Identify which cell holds the provided text, then report its [x, y] central coordinate. 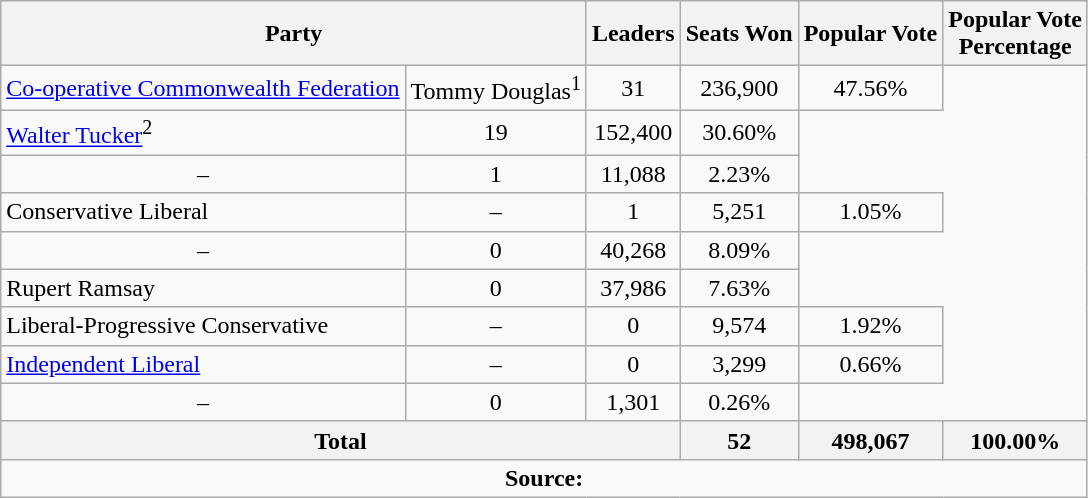
0.66% [870, 364]
100.00% [1016, 440]
47.56% [870, 88]
37,986 [633, 288]
498,067 [870, 440]
0.26% [739, 402]
Source: [544, 478]
Liberal-Progressive Conservative [203, 326]
Tommy Douglas1 [496, 88]
9,574 [739, 326]
31 [633, 88]
Seats Won [739, 34]
30.60% [739, 132]
Party [294, 34]
Rupert Ramsay [203, 288]
Popular VotePercentage [1016, 34]
Conservative Liberal [203, 212]
Independent Liberal [203, 364]
Leaders [633, 34]
152,400 [633, 132]
1.05% [870, 212]
7.63% [739, 288]
Walter Tucker2 [203, 132]
19 [496, 132]
11,088 [633, 174]
1.92% [870, 326]
2.23% [739, 174]
40,268 [633, 250]
Co-operative Commonwealth Federation [203, 88]
Total [340, 440]
5,251 [739, 212]
1,301 [633, 402]
8.09% [739, 250]
236,900 [739, 88]
3,299 [739, 364]
52 [739, 440]
Popular Vote [870, 34]
